Search for the cell housing the specified text and yield its (X, Y) center coordinate. 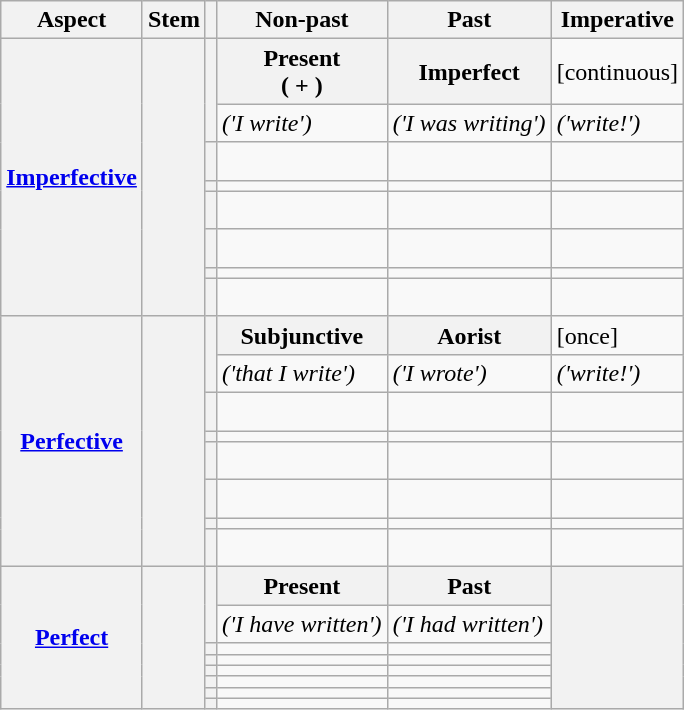
Imperfective (72, 178)
('I write') (302, 123)
('that I write') (302, 373)
Present (302, 586)
Perfect (72, 638)
Perfective (72, 441)
Aspect (72, 20)
[once] (617, 335)
Imperative (617, 20)
Non-past (302, 20)
('I had written') (469, 624)
('I have written') (302, 624)
Subjunctive (302, 335)
Aorist (469, 335)
[continuous] (617, 72)
Stem (174, 20)
Imperfect (469, 72)
('I was writing') (469, 123)
Present( + ) (302, 72)
('I wrote') (469, 373)
